Pinpoint the cell where the given text exists, returning its (x, y) midpoint coordinate. 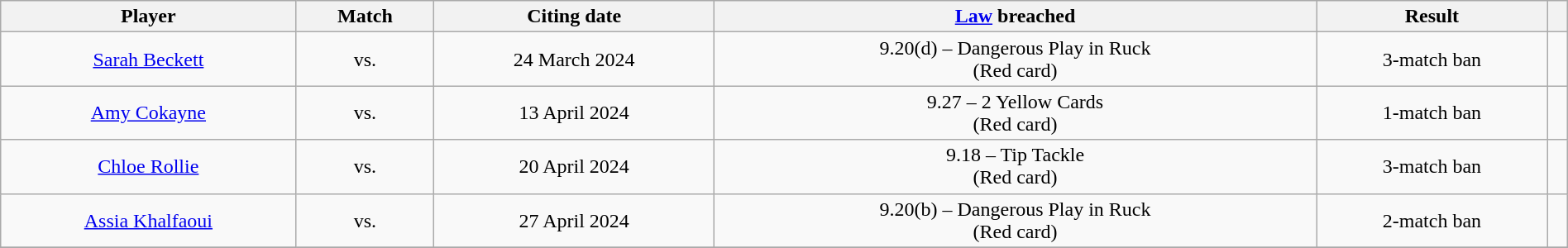
9.18 – Tip Tackle(Red card) (1016, 167)
1-match ban (1432, 112)
Citing date (574, 17)
Result (1432, 17)
Law breached (1016, 17)
Match (366, 17)
9.20(b) – Dangerous Play in Ruck(Red card) (1016, 220)
Assia Khalfaoui (149, 220)
9.20(d) – Dangerous Play in Ruck(Red card) (1016, 60)
Player (149, 17)
2-match ban (1432, 220)
13 April 2024 (574, 112)
Chloe Rollie (149, 167)
Sarah Beckett (149, 60)
24 March 2024 (574, 60)
9.27 – 2 Yellow Cards(Red card) (1016, 112)
20 April 2024 (574, 167)
27 April 2024 (574, 220)
Amy Cokayne (149, 112)
